Output the (x, y) coordinate of the center of the cell containing the given text.  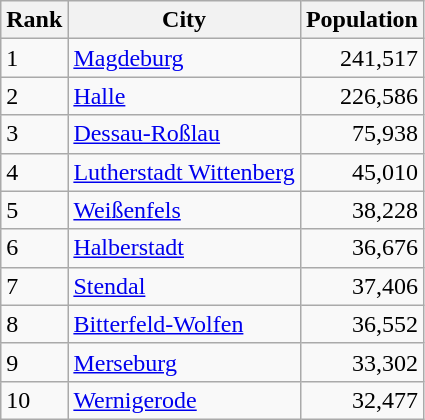
37,406 (362, 286)
Dessau-Roßlau (184, 134)
Halle (184, 96)
33,302 (362, 362)
38,228 (362, 210)
Wernigerode (184, 400)
Merseburg (184, 362)
8 (34, 324)
7 (34, 286)
32,477 (362, 400)
Weißenfels (184, 210)
226,586 (362, 96)
City (184, 20)
36,676 (362, 248)
4 (34, 172)
5 (34, 210)
3 (34, 134)
Magdeburg (184, 58)
45,010 (362, 172)
6 (34, 248)
Population (362, 20)
Lutherstadt Wittenberg (184, 172)
36,552 (362, 324)
9 (34, 362)
Rank (34, 20)
10 (34, 400)
Bitterfeld-Wolfen (184, 324)
241,517 (362, 58)
2 (34, 96)
1 (34, 58)
75,938 (362, 134)
Stendal (184, 286)
Halberstadt (184, 248)
